Output the [X, Y] coordinate of the center of the cell containing the given text.  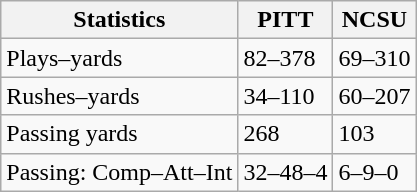
Statistics [120, 20]
69–310 [374, 58]
103 [374, 134]
Plays–yards [120, 58]
Rushes–yards [120, 96]
268 [286, 134]
Passing: Comp–Att–Int [120, 172]
Passing yards [120, 134]
6–9–0 [374, 172]
60–207 [374, 96]
32–48–4 [286, 172]
PITT [286, 20]
34–110 [286, 96]
NCSU [374, 20]
82–378 [286, 58]
